Return the [X, Y] coordinate for the center point of the cell that contains the specified text.  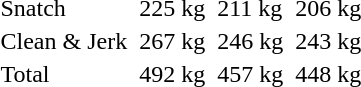
246 kg [250, 41]
267 kg [172, 41]
